Find where the given text appears and provide that cell's center as [x, y] coordinate. 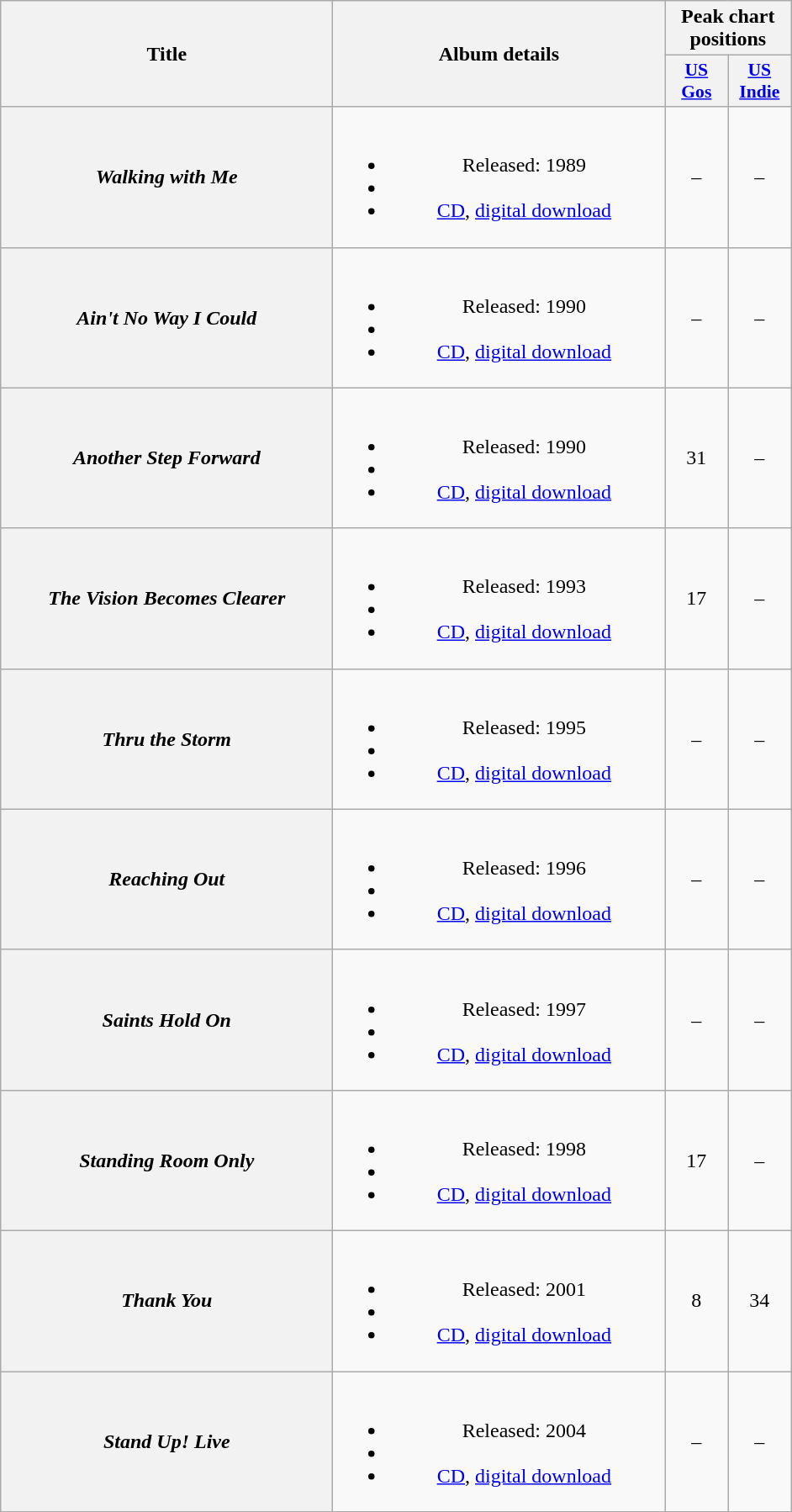
Walking with Me [166, 177]
Released: 1995CD, digital download [499, 738]
Released: 1996CD, digital download [499, 880]
31 [696, 457]
34 [760, 1300]
Title [166, 54]
Peak chart positions [728, 29]
The Vision Becomes Clearer [166, 599]
Released: 1998CD, digital download [499, 1160]
Saints Hold On [166, 1019]
Released: 1997CD, digital download [499, 1019]
Standing Room Only [166, 1160]
Released: 2004CD, digital download [499, 1441]
Released: 2001CD, digital download [499, 1300]
8 [696, 1300]
Album details [499, 54]
Released: 1993CD, digital download [499, 599]
Released: 1989CD, digital download [499, 177]
Stand Up! Live [166, 1441]
Reaching Out [166, 880]
Thru the Storm [166, 738]
Thank You [166, 1300]
USGos [696, 81]
Ain't No Way I Could [166, 318]
USIndie [760, 81]
Another Step Forward [166, 457]
